Find where the given text appears and provide that cell's center as (X, Y) coordinate. 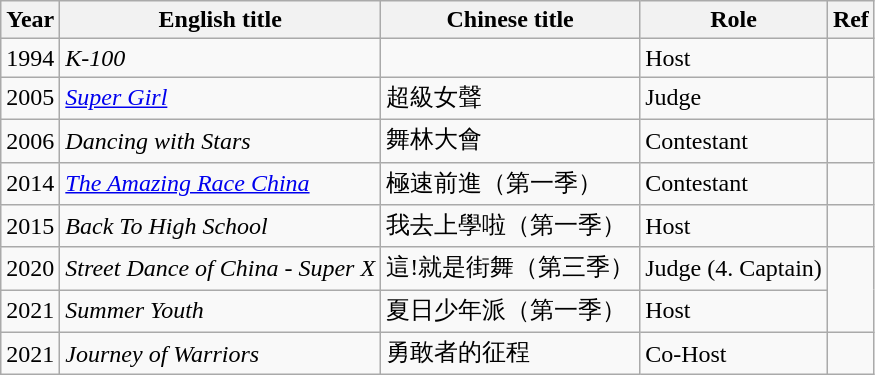
夏日少年派（第一季） (510, 312)
超級女聲 (510, 98)
Dancing with Stars (220, 140)
Super Girl (220, 98)
1994 (30, 58)
The Amazing Race China (220, 184)
Co-Host (734, 354)
Judge (4. Captain) (734, 268)
我去上學啦（第一季） (510, 226)
2015 (30, 226)
勇敢者的征程 (510, 354)
Role (734, 20)
2005 (30, 98)
English title (220, 20)
極速前進（第一季） (510, 184)
Summer Youth (220, 312)
Year (30, 20)
K-100 (220, 58)
2020 (30, 268)
Judge (734, 98)
Chinese title (510, 20)
Journey of Warriors (220, 354)
Street Dance of China - Super X (220, 268)
Back To High School (220, 226)
這!就是街舞（第三季） (510, 268)
2014 (30, 184)
Ref (850, 20)
舞林大會 (510, 140)
2006 (30, 140)
